From the cell containing the given text, extract its center point as (X, Y) coordinate. 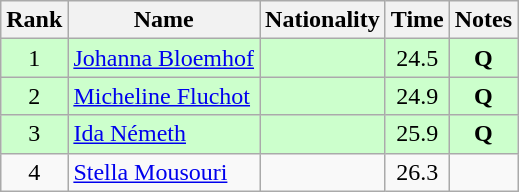
Rank (34, 20)
4 (34, 172)
3 (34, 134)
26.3 (417, 172)
25.9 (417, 134)
Johanna Bloemhof (164, 58)
Ida Németh (164, 134)
Time (417, 20)
2 (34, 96)
Stella Mousouri (164, 172)
Nationality (323, 20)
1 (34, 58)
24.5 (417, 58)
Notes (483, 20)
Name (164, 20)
Micheline Fluchot (164, 96)
24.9 (417, 96)
